Return [X, Y] of the center of cell containing provided text 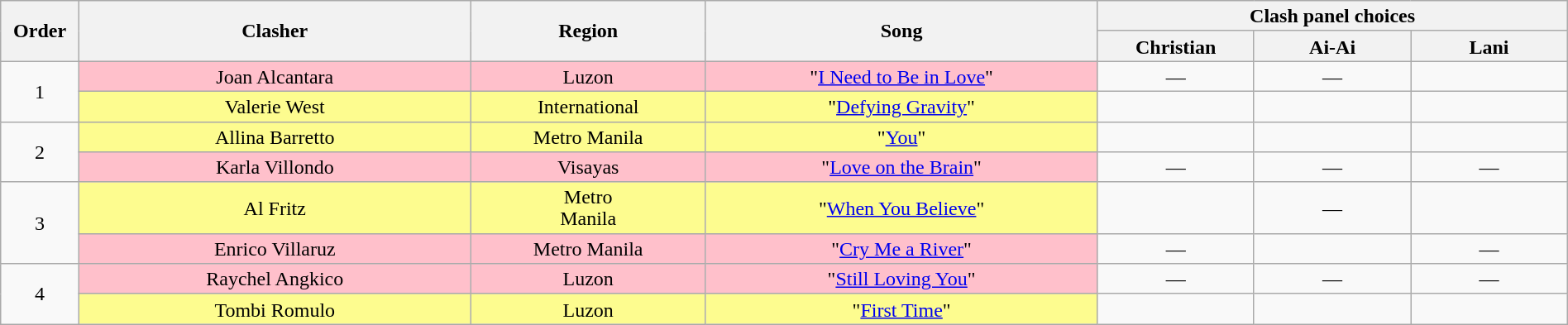
"I Need to Be in Love" [901, 76]
"When You Believe" [901, 208]
Lani [1489, 46]
Allina Barretto [275, 137]
Raychel Angkico [275, 280]
Region [588, 31]
Enrico Villaruz [275, 248]
Christian [1176, 46]
"First Time" [901, 309]
Clash panel choices [1332, 17]
"Love on the Brain" [901, 167]
Visayas [588, 167]
"You" [901, 137]
Ai-Ai [1331, 46]
1 [40, 91]
Karla Villondo [275, 167]
International [588, 106]
"Cry Me a River" [901, 248]
Order [40, 31]
Valerie West [275, 106]
4 [40, 294]
Song [901, 31]
"Defying Gravity" [901, 106]
2 [40, 152]
Tombi Romulo [275, 309]
Joan Alcantara [275, 76]
Clasher [275, 31]
MetroManila [588, 208]
3 [40, 223]
Al Fritz [275, 208]
"Still Loving You" [901, 280]
